Determine the (X, Y) coordinate at the center of the cell enclosing the given text.  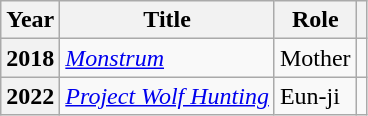
Project Wolf Hunting (168, 96)
Role (315, 20)
2018 (30, 58)
Year (30, 20)
Monstrum (168, 58)
2022 (30, 96)
Mother (315, 58)
Eun-ji (315, 96)
Title (168, 20)
